Pinpoint the cell where the given text exists, returning its (x, y) midpoint coordinate. 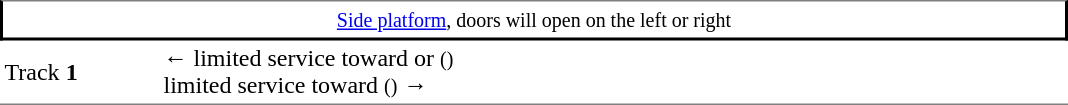
← limited service toward or () limited service toward () → (614, 72)
Track 1 (80, 72)
Side platform, doors will open on the left or right (534, 20)
